Pinpoint the cell where the given text exists, returning its [X, Y] midpoint coordinate. 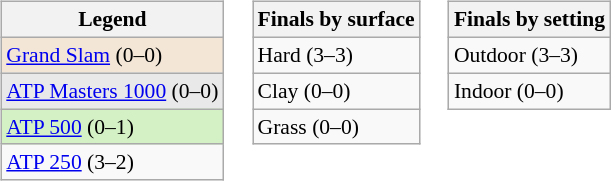
Outdoor (3–3) [530, 55]
Hard (3–3) [336, 55]
Clay (0–0) [336, 91]
Grand Slam (0–0) [112, 55]
ATP Masters 1000 (0–0) [112, 91]
Finals by setting [530, 20]
ATP 250 (3–2) [112, 162]
Grass (0–0) [336, 127]
Finals by surface [336, 20]
ATP 500 (0–1) [112, 127]
Indoor (0–0) [530, 91]
Legend [112, 20]
